Return the (x, y) coordinate for the center point of the cell that contains the specified text.  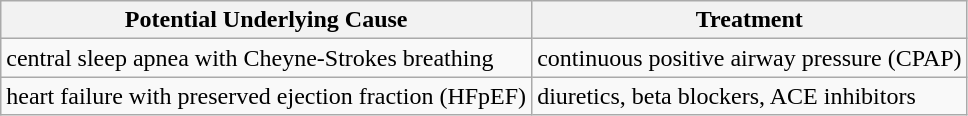
continuous positive airway pressure (CPAP) (750, 58)
heart failure with preserved ejection fraction (HFpEF) (266, 96)
Treatment (750, 20)
Potential Underlying Cause (266, 20)
diuretics, beta blockers, ACE inhibitors (750, 96)
central sleep apnea with Cheyne-Strokes breathing (266, 58)
